Detect which cell encompasses the target text, then output its [X, Y] center coordinate. 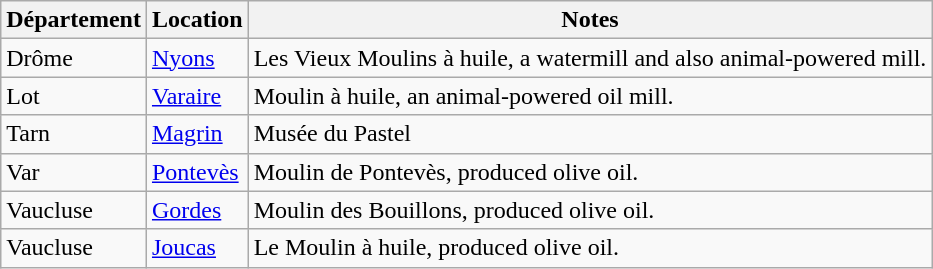
Drôme [74, 58]
Gordes [197, 210]
Moulin de Pontevès, produced olive oil. [590, 172]
Var [74, 172]
Musée du Pastel [590, 134]
Nyons [197, 58]
Le Moulin à huile, produced olive oil. [590, 248]
Location [197, 20]
Tarn [74, 134]
Moulin des Bouillons, produced olive oil. [590, 210]
Pontevès [197, 172]
Magrin [197, 134]
Moulin à huile, an animal-powered oil mill. [590, 96]
Lot [74, 96]
Les Vieux Moulins à huile, a watermill and also animal-powered mill. [590, 58]
Notes [590, 20]
Varaire [197, 96]
Département [74, 20]
Joucas [197, 248]
